Scan for the cell matching the given text and deliver its (x, y) coordinate at center. 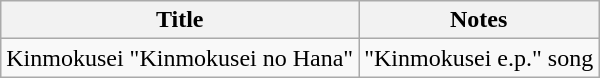
"Kinmokusei e.p." song (479, 58)
Notes (479, 20)
Title (180, 20)
Kinmokusei "Kinmokusei no Hana" (180, 58)
